Find where the given text appears and provide that cell's center as [X, Y] coordinate. 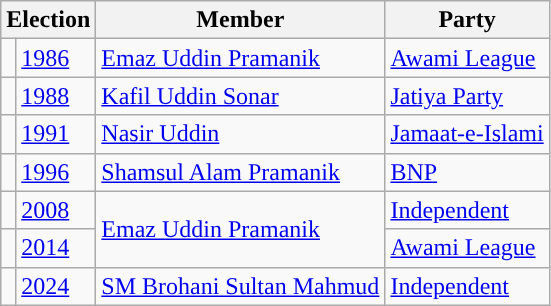
BNP [467, 172]
2024 [56, 286]
Shamsul Alam Pramanik [240, 172]
SM Brohani Sultan Mahmud [240, 286]
1991 [56, 134]
1996 [56, 172]
Election [48, 20]
2014 [56, 248]
1986 [56, 58]
Jamaat-e-Islami [467, 134]
Member [240, 20]
Kafil Uddin Sonar [240, 96]
1988 [56, 96]
Jatiya Party [467, 96]
Party [467, 20]
Nasir Uddin [240, 134]
2008 [56, 210]
